Scan for the cell matching the given text and deliver its [x, y] coordinate at center. 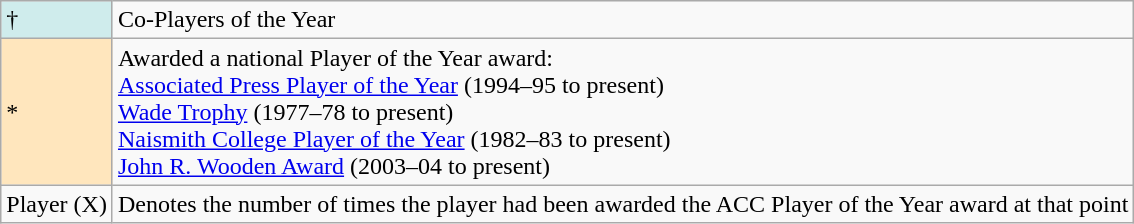
† [57, 20]
Co-Players of the Year [622, 20]
Denotes the number of times the player had been awarded the ACC Player of the Year award at that point [622, 204]
Player (X) [57, 204]
* [57, 112]
